Extract the (X, Y) coordinate from the center of the cell holding the provided text.  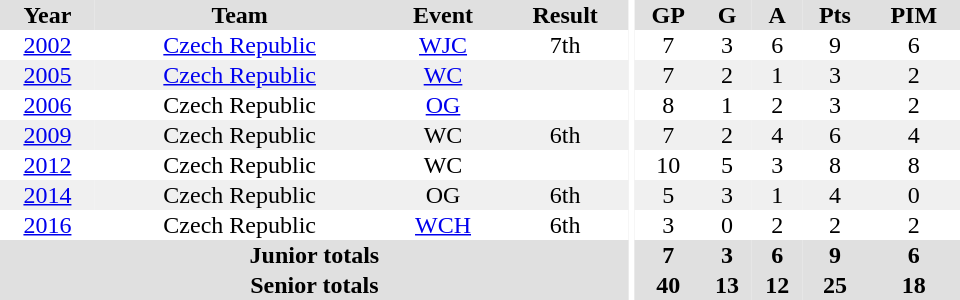
25 (834, 285)
GP (668, 15)
Year (48, 15)
Senior totals (314, 285)
2006 (48, 105)
A (777, 15)
Team (240, 15)
Event (442, 15)
2009 (48, 135)
40 (668, 285)
18 (914, 285)
2014 (48, 195)
Pts (834, 15)
WCH (442, 225)
WJC (442, 45)
Junior totals (314, 255)
G (727, 15)
10 (668, 165)
2012 (48, 165)
7th (566, 45)
2002 (48, 45)
2005 (48, 75)
12 (777, 285)
Result (566, 15)
PIM (914, 15)
13 (727, 285)
2016 (48, 225)
